For the text-containing cell, return its midpoint in (X, Y) coordinate format. 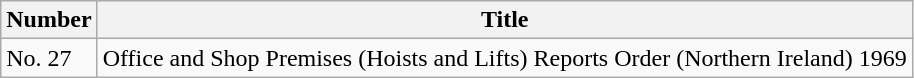
No. 27 (49, 58)
Number (49, 20)
Office and Shop Premises (Hoists and Lifts) Reports Order (Northern Ireland) 1969 (504, 58)
Title (504, 20)
